Scan for the cell matching the given text and deliver its [X, Y] coordinate at center. 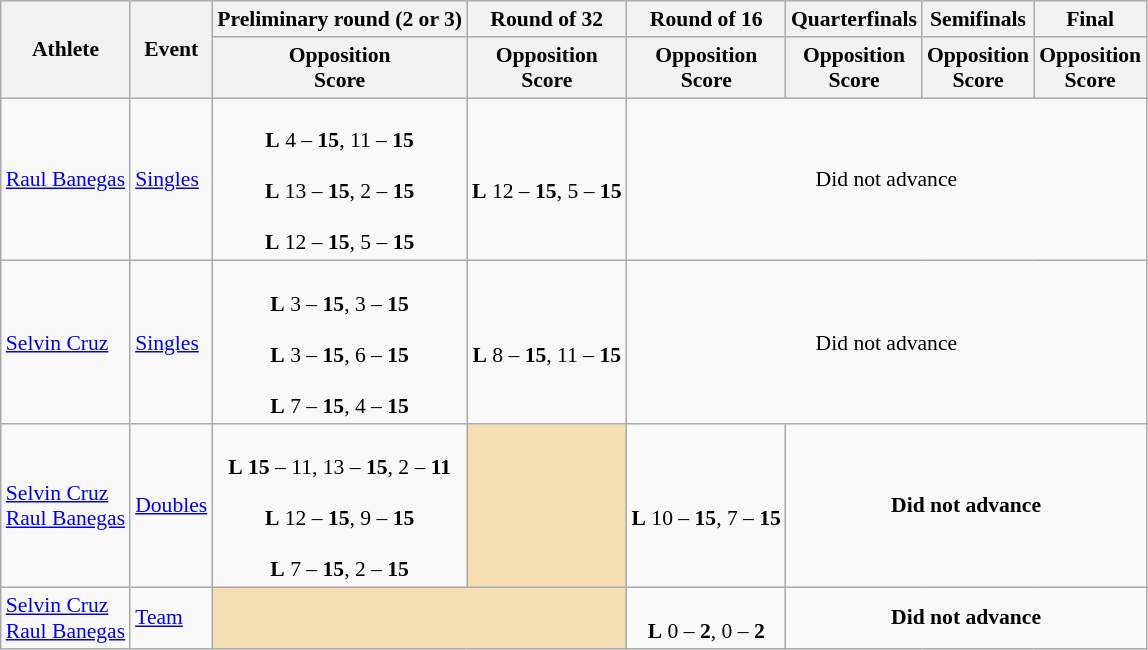
Quarterfinals [854, 19]
L 4 – 15, 11 – 15L 13 – 15, 2 – 15L 12 – 15, 5 – 15 [340, 180]
Semifinals [978, 19]
L 0 – 2, 0 – 2 [706, 618]
Event [171, 50]
Raul Banegas [66, 180]
Athlete [66, 50]
L 10 – 15, 7 – 15 [706, 506]
Round of 16 [706, 19]
Final [1090, 19]
Preliminary round (2 or 3) [340, 19]
L 3 – 15, 3 – 15L 3 – 15, 6 – 15L 7 – 15, 4 – 15 [340, 342]
L 8 – 15, 11 – 15 [546, 342]
Round of 32 [546, 19]
Doubles [171, 506]
Selvin Cruz [66, 342]
L 15 – 11, 13 – 15, 2 – 11L 12 – 15, 9 – 15L 7 – 15, 2 – 15 [340, 506]
Team [171, 618]
L 12 – 15, 5 – 15 [546, 180]
